For the text-containing cell, return its midpoint in (x, y) coordinate format. 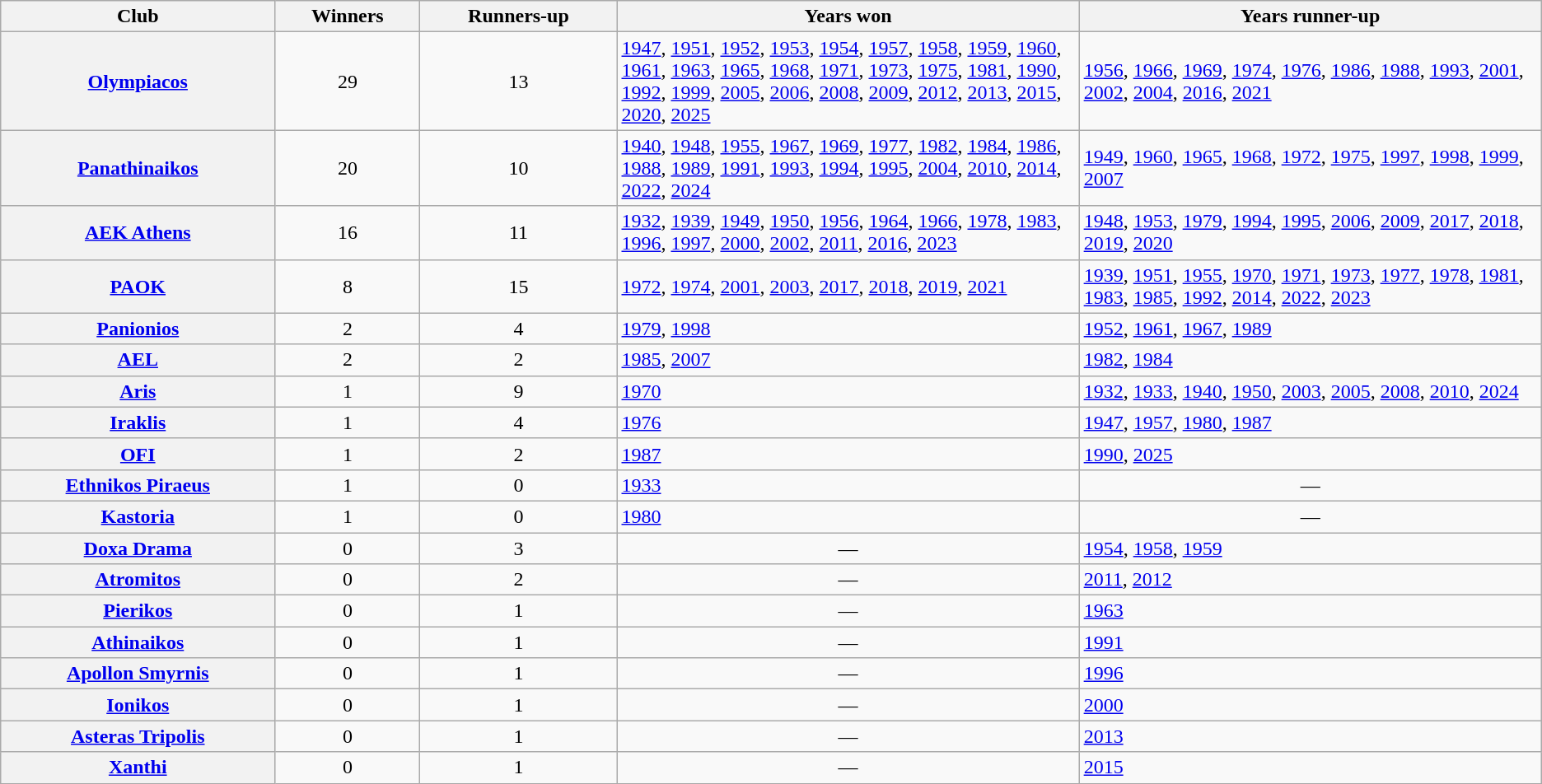
1932, 1939, 1949, 1950, 1956, 1964, 1966, 1978, 1983, 1996, 1997, 2000, 2002, 2011, 2016, 2023 (848, 232)
16 (348, 232)
OFI (138, 454)
1963 (1310, 611)
Iraklis (138, 422)
Runners-up (519, 16)
Olympiacos (138, 81)
10 (519, 168)
3 (519, 548)
Ionikos (138, 705)
1991 (1310, 642)
1970 (848, 391)
15 (519, 287)
1990, 2025 (1310, 454)
Doxa Drama (138, 548)
Athinaikos (138, 642)
11 (519, 232)
Winners (348, 16)
1948, 1953, 1979, 1994, 1995, 2006, 2009, 2017, 2018, 2019, 2020 (1310, 232)
Apollon Smyrnis (138, 674)
1979, 1998 (848, 329)
1940, 1948, 1955, 1967, 1969, 1977, 1982, 1984, 1986, 1988, 1989, 1991, 1993, 1994, 1995, 2004, 2010, 2014, 2022, 2024 (848, 168)
29 (348, 81)
2011, 2012 (1310, 580)
8 (348, 287)
2015 (1310, 768)
1987 (848, 454)
AEL (138, 360)
1956, 1966, 1969, 1974, 1976, 1986, 1988, 1993, 2001, 2002, 2004, 2016, 2021 (1310, 81)
2013 (1310, 736)
Years runner-up (1310, 16)
Ethnikos Piraeus (138, 485)
9 (519, 391)
1949, 1960, 1965, 1968, 1972, 1975, 1997, 1998, 1999, 2007 (1310, 168)
2000 (1310, 705)
1972, 1974, 2001, 2003, 2017, 2018, 2019, 2021 (848, 287)
PAOK (138, 287)
1939, 1951, 1955, 1970, 1971, 1973, 1977, 1978, 1981, 1983, 1985, 1992, 2014, 2022, 2023 (1310, 287)
Asteras Tripolis (138, 736)
20 (348, 168)
Xanthi (138, 768)
1952, 1961, 1967, 1989 (1310, 329)
1982, 1984 (1310, 360)
AEK Athens (138, 232)
Aris (138, 391)
1976 (848, 422)
1985, 2007 (848, 360)
1954, 1958, 1959 (1310, 548)
Atromitos (138, 580)
1996 (1310, 674)
13 (519, 81)
1933 (848, 485)
Club (138, 16)
Panionios (138, 329)
Years won (848, 16)
1980 (848, 516)
Pierikos (138, 611)
Kastoria (138, 516)
1947, 1957, 1980, 1987 (1310, 422)
1932, 1933, 1940, 1950, 2003, 2005, 2008, 2010, 2024 (1310, 391)
Panathinaikos (138, 168)
